Pinpoint the cell where the given text exists, returning its [X, Y] midpoint coordinate. 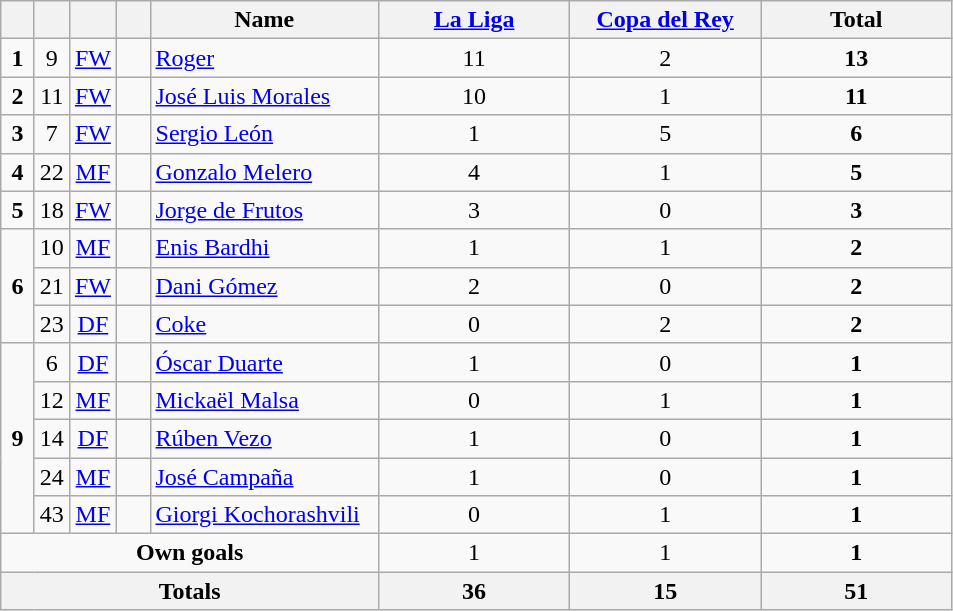
Gonzalo Melero [264, 172]
13 [856, 58]
14 [52, 438]
Totals [190, 591]
Dani Gómez [264, 286]
7 [52, 134]
51 [856, 591]
36 [474, 591]
Giorgi Kochorashvili [264, 515]
Sergio León [264, 134]
Mickaël Malsa [264, 400]
Óscar Duarte [264, 362]
José Campaña [264, 477]
18 [52, 210]
Rúben Vezo [264, 438]
43 [52, 515]
21 [52, 286]
15 [666, 591]
José Luis Morales [264, 96]
Name [264, 20]
12 [52, 400]
Total [856, 20]
22 [52, 172]
La Liga [474, 20]
23 [52, 324]
Own goals [190, 553]
Enis Bardhi [264, 248]
24 [52, 477]
Coke [264, 324]
Copa del Rey [666, 20]
Jorge de Frutos [264, 210]
Roger [264, 58]
